Return (X, Y) of the center of cell containing provided text 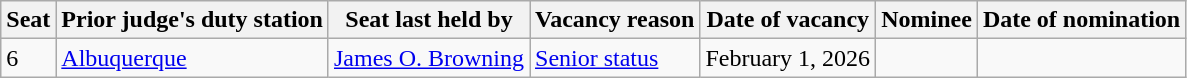
Senior status (615, 58)
James O. Browning (428, 58)
Vacancy reason (615, 20)
Date of vacancy (788, 20)
6 (28, 58)
Prior judge's duty station (192, 20)
Seat last held by (428, 20)
Albuquerque (192, 58)
February 1, 2026 (788, 58)
Nominee (927, 20)
Seat (28, 20)
Date of nomination (1081, 20)
